Output the (x, y) coordinate of the center of the cell containing the given text.  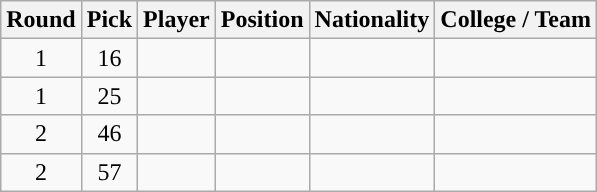
57 (109, 172)
Player (177, 20)
Nationality (372, 20)
Position (262, 20)
16 (109, 58)
College / Team (516, 20)
25 (109, 96)
46 (109, 134)
Pick (109, 20)
Round (41, 20)
